Return the (X, Y) coordinate for the center point of the cell that contains the specified text.  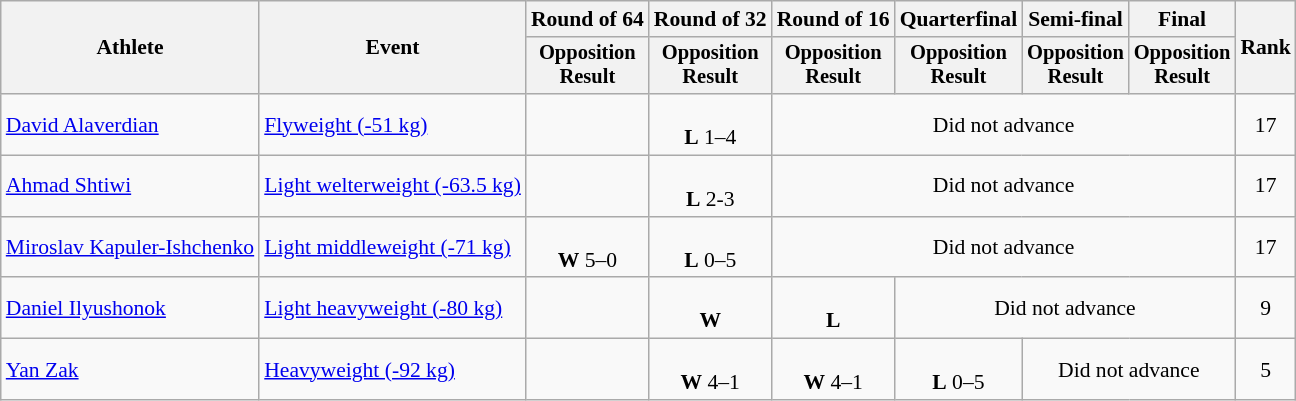
Flyweight (-51 kg) (392, 124)
Semi-final (1076, 19)
Rank (1266, 48)
Round of 32 (710, 19)
Miroslav Kapuler-Ishchenko (130, 248)
L (834, 308)
Light middleweight (-71 kg) (392, 248)
Final (1182, 19)
Yan Zak (130, 370)
L 1–4 (710, 124)
Light heavyweight (-80 kg) (392, 308)
W (710, 308)
L 2-3 (710, 186)
Quarterfinal (959, 19)
Daniel Ilyushonok (130, 308)
Round of 64 (588, 19)
5 (1266, 370)
Athlete (130, 48)
9 (1266, 308)
W 5–0 (588, 248)
Heavyweight (-92 kg) (392, 370)
Event (392, 48)
Round of 16 (834, 19)
Ahmad Shtiwi (130, 186)
Light welterweight (-63.5 kg) (392, 186)
David Alaverdian (130, 124)
